Determine the [X, Y] coordinate at the center of the cell enclosing the given text.  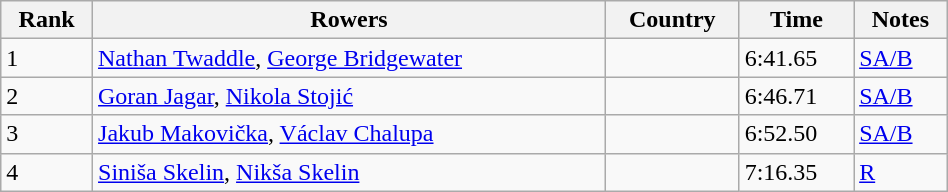
Notes [901, 20]
2 [47, 96]
Nathan Twaddle, George Bridgewater [350, 58]
Siniša Skelin, Nikša Skelin [350, 172]
7:16.35 [796, 172]
Rowers [350, 20]
Country [672, 20]
Time [796, 20]
6:41.65 [796, 58]
Jakub Makovička, Václav Chalupa [350, 134]
R [901, 172]
6:52.50 [796, 134]
4 [47, 172]
3 [47, 134]
1 [47, 58]
Rank [47, 20]
6:46.71 [796, 96]
Goran Jagar, Nikola Stojić [350, 96]
